Scan for the cell matching the given text and deliver its [x, y] coordinate at center. 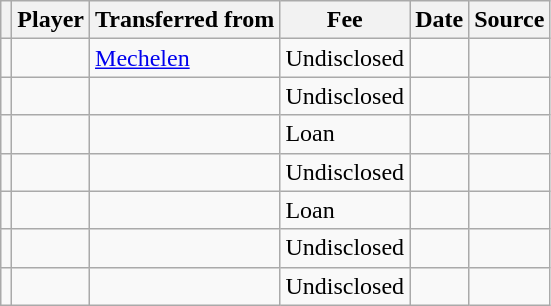
Player [51, 20]
Fee [345, 20]
Date [440, 20]
Mechelen [185, 58]
Source [510, 20]
Transferred from [185, 20]
